Scan for the cell matching the given text and deliver its [x, y] coordinate at center. 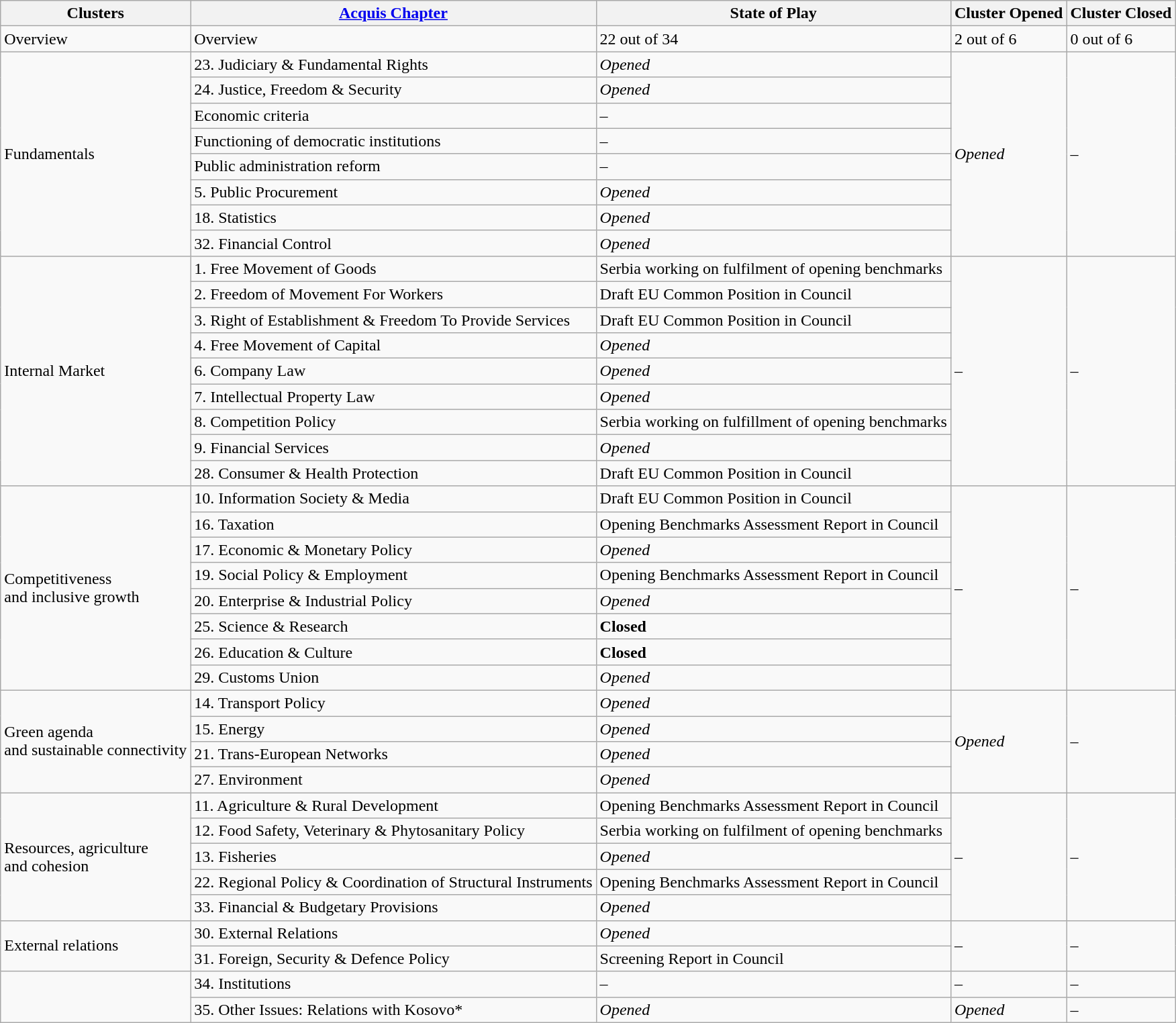
Fundamentals [95, 154]
2 out of 6 [1008, 39]
Internal Market [95, 371]
34. Institutions [393, 984]
Screening Report in Council [773, 959]
7. Intellectual Property Law [393, 397]
22. Regional Policy & Coordination of Structural Instruments [393, 882]
10. Information Society & Media [393, 499]
20. Enterprise & Industrial Policy [393, 601]
4. Free Movement of Capital [393, 346]
14. Transport Policy [393, 703]
3. Right of Establishment & Freedom To Provide Services [393, 320]
Public administration reform [393, 166]
11. Agriculture & Rural Development [393, 806]
19. Social Policy & Employment [393, 575]
State of Play [773, 13]
External relations [95, 946]
0 out of 6 [1121, 39]
29. Customs Union [393, 677]
Cluster Opened [1008, 13]
Serbia working on fulfillment of opening benchmarks [773, 422]
8. Competition Policy [393, 422]
33. Financial & Budgetary Provisions [393, 908]
6. Company Law [393, 371]
Green agendaand sustainable connectivity [95, 741]
17. Economic & Monetary Policy [393, 550]
9. Financial Services [393, 448]
31. Foreign, Security & Defence Policy [393, 959]
30. External Relations [393, 933]
12. Food Safety, Veterinary & Phytosanitary Policy [393, 831]
Clusters [95, 13]
1. Free Movement of Goods [393, 269]
35. Other Issues: Relations with Kosovo* [393, 1010]
18. Statistics [393, 217]
Cluster Closed [1121, 13]
28. Consumer & Health Protection [393, 473]
2. Freedom of Movement For Workers [393, 294]
5. Public Procurement [393, 192]
27. Environment [393, 780]
22 out of 34 [773, 39]
13. Fisheries [393, 857]
26. Education & Culture [393, 652]
Resources, agricultureand cohesion [95, 857]
15. Energy [393, 728]
Economic criteria [393, 115]
21. Trans-European Networks [393, 754]
Acquis Chapter [393, 13]
Functioning of democratic institutions [393, 141]
32. Financial Control [393, 243]
25. Science & Research [393, 626]
Competitivenessand inclusive growth [95, 588]
23. Judiciary & Fundamental Rights [393, 64]
16. Taxation [393, 524]
24. Justice, Freedom & Security [393, 90]
